Return (x, y) of the center of cell containing provided text 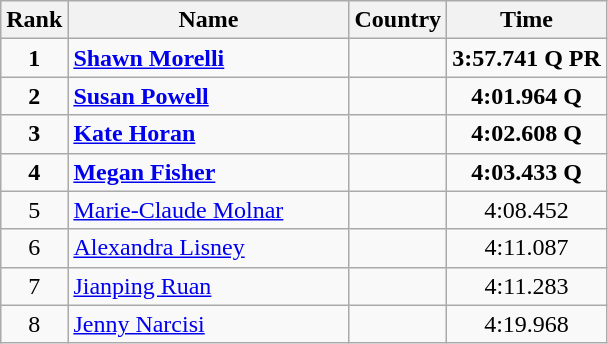
Time (527, 20)
4:08.452 (527, 210)
Shawn Morelli (208, 58)
Kate Horan (208, 134)
5 (34, 210)
4:19.968 (527, 324)
2 (34, 96)
Susan Powell (208, 96)
Jianping Ruan (208, 286)
8 (34, 324)
4 (34, 172)
Jenny Narcisi (208, 324)
7 (34, 286)
Marie-Claude Molnar (208, 210)
1 (34, 58)
3 (34, 134)
4:03.433 Q (527, 172)
4:02.608 Q (527, 134)
Rank (34, 20)
6 (34, 248)
Alexandra Lisney (208, 248)
Name (208, 20)
4:11.087 (527, 248)
4:01.964 Q (527, 96)
Country (398, 20)
3:57.741 Q PR (527, 58)
4:11.283 (527, 286)
Megan Fisher (208, 172)
